Determine the [X, Y] coordinate at the center of the cell enclosing the given text.  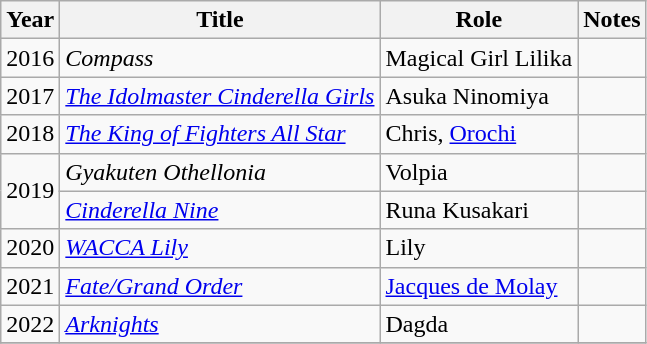
Magical Girl Lilika [479, 58]
Lily [479, 248]
2021 [30, 286]
Chris, Orochi [479, 134]
The Idolmaster Cinderella Girls [220, 96]
Role [479, 20]
Notes [612, 20]
Gyakuten Othellonia [220, 172]
2022 [30, 324]
Arknights [220, 324]
Fate/Grand Order [220, 286]
Volpia [479, 172]
2018 [30, 134]
Cinderella Nine [220, 210]
Title [220, 20]
Compass [220, 58]
Year [30, 20]
The King of Fighters All Star [220, 134]
Asuka Ninomiya [479, 96]
Dagda [479, 324]
Runa Kusakari [479, 210]
2020 [30, 248]
2019 [30, 191]
2017 [30, 96]
WACCA Lily [220, 248]
Jacques de Molay [479, 286]
2016 [30, 58]
